Find where the given text appears and provide that cell's center as (X, Y) coordinate. 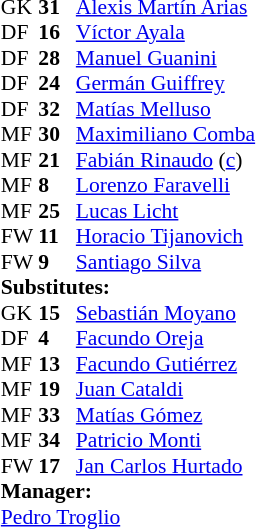
Manager: (128, 491)
Juan Cataldi (166, 389)
34 (57, 441)
Jan Carlos Hurtado (166, 466)
Santiago Silva (166, 262)
Manuel Guanini (166, 58)
Matías Gómez (166, 415)
28 (57, 58)
32 (57, 109)
9 (57, 262)
13 (57, 364)
15 (57, 313)
Germán Guiffrey (166, 83)
16 (57, 33)
GK (20, 313)
8 (57, 185)
30 (57, 135)
17 (57, 466)
25 (57, 211)
Lorenzo Faravelli (166, 185)
Patricio Monti (166, 441)
Facundo Gutiérrez (166, 364)
Matías Melluso (166, 109)
Lucas Licht (166, 211)
Víctor Ayala (166, 33)
Fabián Rinaudo (c) (166, 160)
4 (57, 339)
Horacio Tijanovich (166, 237)
24 (57, 83)
11 (57, 237)
19 (57, 389)
Substitutes: (128, 287)
Facundo Oreja (166, 339)
Sebastián Moyano (166, 313)
33 (57, 415)
21 (57, 160)
Maximiliano Comba (166, 135)
